Extract the (x, y) coordinate from the center of the cell holding the provided text.  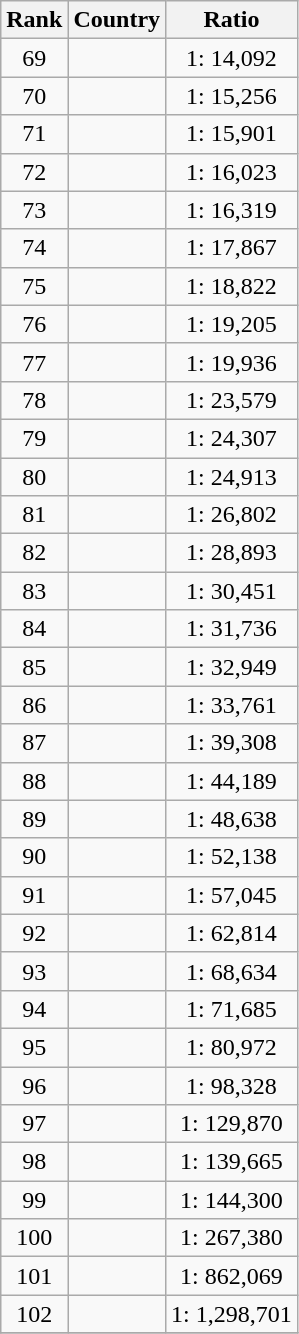
102 (34, 1314)
83 (34, 591)
1: 71,685 (232, 1009)
97 (34, 1124)
1: 52,138 (232, 857)
1: 44,189 (232, 781)
96 (34, 1085)
Ratio (232, 20)
89 (34, 819)
1: 62,814 (232, 933)
1: 144,300 (232, 1200)
1: 19,205 (232, 324)
71 (34, 134)
1: 17,867 (232, 248)
93 (34, 971)
85 (34, 667)
90 (34, 857)
1: 32,949 (232, 667)
1: 26,802 (232, 515)
1: 39,308 (232, 743)
1: 24,307 (232, 438)
1: 139,665 (232, 1162)
100 (34, 1238)
73 (34, 210)
92 (34, 933)
1: 862,069 (232, 1276)
86 (34, 705)
81 (34, 515)
98 (34, 1162)
1: 98,328 (232, 1085)
1: 1,298,701 (232, 1314)
77 (34, 362)
1: 129,870 (232, 1124)
101 (34, 1276)
84 (34, 629)
72 (34, 172)
1: 16,319 (232, 210)
1: 18,822 (232, 286)
1: 16,023 (232, 172)
1: 80,972 (232, 1047)
1: 24,913 (232, 477)
1: 19,936 (232, 362)
94 (34, 1009)
1: 15,901 (232, 134)
79 (34, 438)
76 (34, 324)
1: 15,256 (232, 96)
70 (34, 96)
1: 14,092 (232, 58)
75 (34, 286)
95 (34, 1047)
1: 48,638 (232, 819)
1: 31,736 (232, 629)
78 (34, 400)
69 (34, 58)
1: 267,380 (232, 1238)
1: 30,451 (232, 591)
88 (34, 781)
91 (34, 895)
99 (34, 1200)
82 (34, 553)
74 (34, 248)
1: 23,579 (232, 400)
80 (34, 477)
Rank (34, 20)
1: 57,045 (232, 895)
1: 68,634 (232, 971)
1: 28,893 (232, 553)
87 (34, 743)
1: 33,761 (232, 705)
Country (117, 20)
